Provide the [x, y] coordinate of the cell's center where the given text is located.  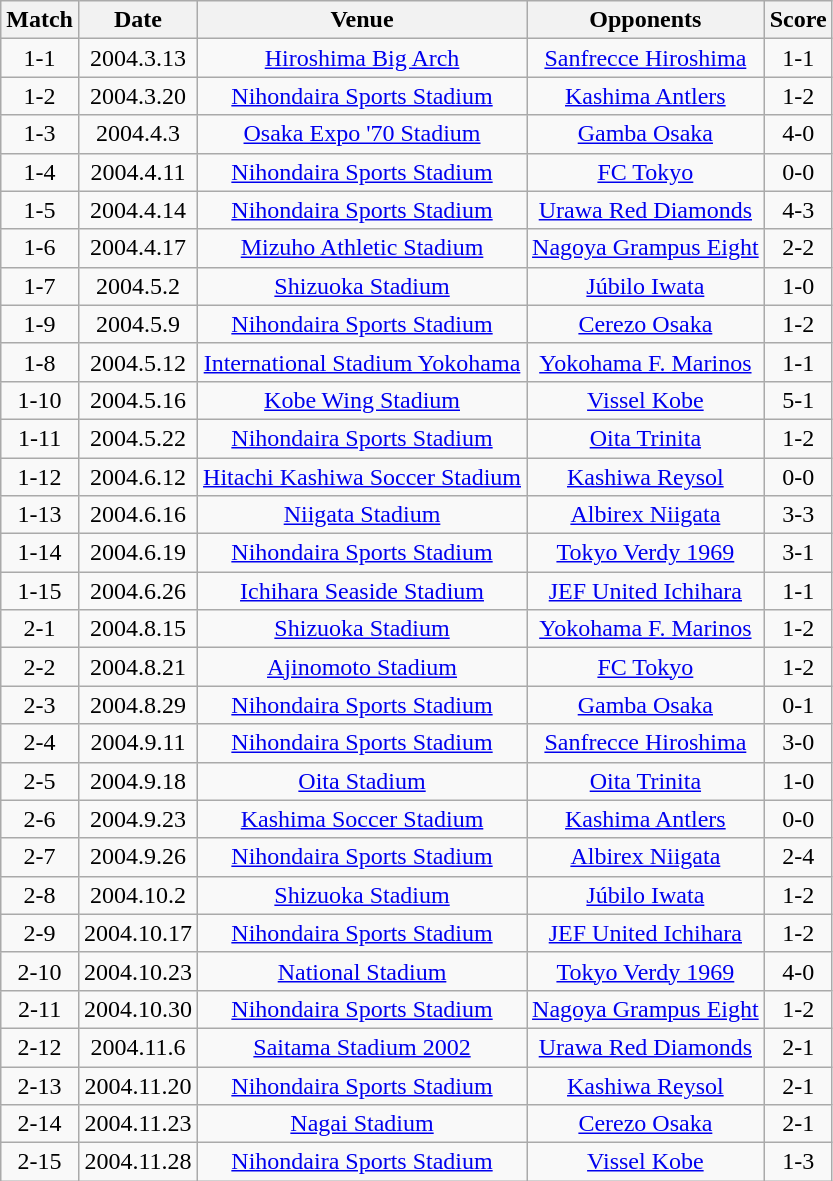
0-1 [798, 705]
Niigata Stadium [362, 515]
2-12 [40, 1047]
1-10 [40, 400]
2004.5.2 [138, 286]
2004.9.11 [138, 743]
2-6 [40, 819]
3-3 [798, 515]
Nagai Stadium [362, 1124]
2004.11.6 [138, 1047]
Mizuho Athletic Stadium [362, 248]
Kobe Wing Stadium [362, 400]
1-5 [40, 210]
2-3 [40, 705]
2004.6.16 [138, 515]
1-15 [40, 591]
1-12 [40, 477]
2004.8.21 [138, 667]
2-13 [40, 1085]
1-8 [40, 362]
2004.8.29 [138, 705]
2004.3.13 [138, 58]
2004.10.23 [138, 971]
3-0 [798, 743]
2-14 [40, 1124]
Ajinomoto Stadium [362, 667]
3-1 [798, 553]
2004.10.2 [138, 895]
2004.4.11 [138, 172]
Oita Stadium [362, 781]
Opponents [646, 20]
2004.3.20 [138, 96]
2004.4.17 [138, 248]
1-13 [40, 515]
Ichihara Seaside Stadium [362, 591]
2-9 [40, 933]
2004.5.12 [138, 362]
2004.10.17 [138, 933]
Match [40, 20]
Kashima Soccer Stadium [362, 819]
2004.6.12 [138, 477]
1-4 [40, 172]
Venue [362, 20]
1-14 [40, 553]
National Stadium [362, 971]
2-10 [40, 971]
2004.9.23 [138, 819]
2004.4.3 [138, 134]
1-9 [40, 324]
2-8 [40, 895]
2004.5.9 [138, 324]
2004.6.26 [138, 591]
2004.6.19 [138, 553]
2-5 [40, 781]
2004.9.18 [138, 781]
1-7 [40, 286]
2-7 [40, 857]
5-1 [798, 400]
1-11 [40, 438]
2004.4.14 [138, 210]
2004.9.26 [138, 857]
2-15 [40, 1162]
2004.11.20 [138, 1085]
Hiroshima Big Arch [362, 58]
4-3 [798, 210]
Score [798, 20]
2004.5.16 [138, 400]
Hitachi Kashiwa Soccer Stadium [362, 477]
Osaka Expo '70 Stadium [362, 134]
2004.11.23 [138, 1124]
2004.8.15 [138, 629]
Saitama Stadium 2002 [362, 1047]
Date [138, 20]
2004.5.22 [138, 438]
2-11 [40, 1009]
2004.10.30 [138, 1009]
2004.11.28 [138, 1162]
International Stadium Yokohama [362, 362]
1-6 [40, 248]
